Search for the cell housing the specified text and yield its [x, y] center coordinate. 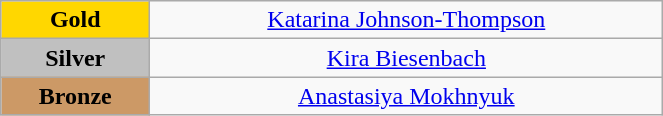
Bronze [76, 96]
Gold [76, 20]
Kira Biesenbach [406, 58]
Katarina Johnson-Thompson [406, 20]
Silver [76, 58]
Anastasiya Mokhnyuk [406, 96]
